Provide the (X, Y) coordinate of the cell's center where the given text is located.  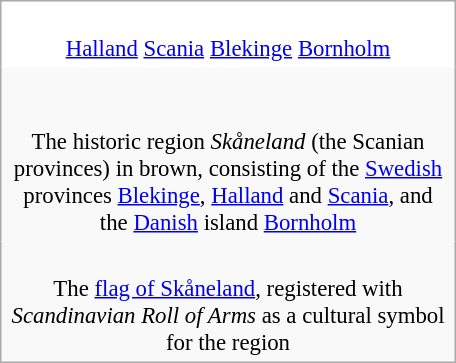
Halland Scania Blekinge Bornholm (228, 34)
The flag of Skåneland, registered with Scandinavian Roll of Arms as a cultural symbol for the region (228, 302)
